Provide the (x, y) coordinate of the cell's center where the given text is located.  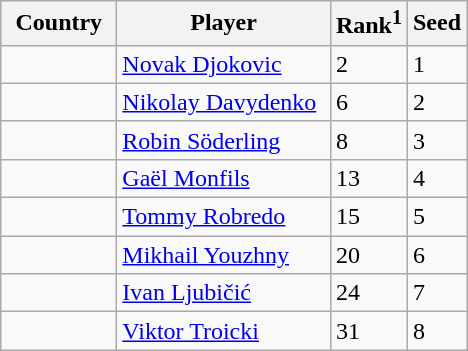
5 (436, 217)
Ivan Ljubičić (224, 293)
Seed (436, 24)
Nikolay Davydenko (224, 102)
Viktor Troicki (224, 331)
Country (59, 24)
15 (368, 217)
24 (368, 293)
Gaël Monfils (224, 178)
1 (436, 64)
7 (436, 293)
Player (224, 24)
Tommy Robredo (224, 217)
Rank1 (368, 24)
Mikhail Youzhny (224, 255)
31 (368, 331)
20 (368, 255)
Robin Söderling (224, 140)
Novak Djokovic (224, 64)
13 (368, 178)
4 (436, 178)
3 (436, 140)
